Identify which cell holds the provided text, then report its (X, Y) central coordinate. 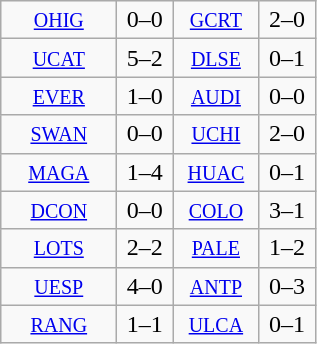
AUDI (216, 96)
1–1 (145, 324)
LOTS (59, 248)
PALE (216, 248)
ULCA (216, 324)
3–1 (287, 210)
1–0 (145, 96)
SWAN (59, 134)
UCAT (59, 58)
UCHI (216, 134)
5–2 (145, 58)
GCRT (216, 20)
EVER (59, 96)
DCON (59, 210)
HUAC (216, 172)
RANG (59, 324)
MAGA (59, 172)
1–2 (287, 248)
2–2 (145, 248)
OHIG (59, 20)
ANTP (216, 286)
4–0 (145, 286)
UESP (59, 286)
1–4 (145, 172)
COLO (216, 210)
DLSE (216, 58)
0–3 (287, 286)
